Capture the cell that displays the provided text and extract its (X, Y) central coordinate. 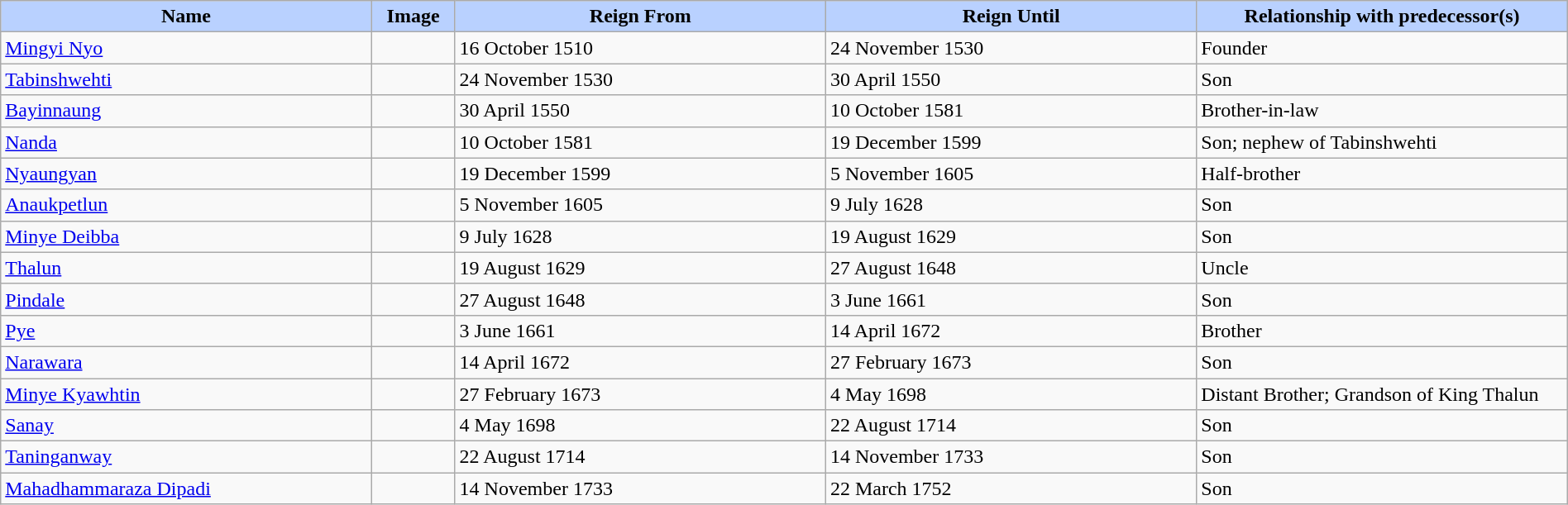
Name (186, 17)
Brother-in-law (1382, 111)
Half-brother (1382, 174)
Uncle (1382, 268)
22 March 1752 (1011, 488)
Reign Until (1011, 17)
Tabinshwehti (186, 79)
Pindale (186, 299)
Son; nephew of Tabinshwehti (1382, 142)
Thalun (186, 268)
Minye Deibba (186, 236)
Image (414, 17)
Mahadhammaraza Dipadi (186, 488)
Minye Kyawhtin (186, 394)
Relationship with predecessor(s) (1382, 17)
Anaukpetlun (186, 205)
Reign From (640, 17)
Narawara (186, 362)
Sanay (186, 426)
Mingyi Nyo (186, 48)
Nanda (186, 142)
16 October 1510 (640, 48)
Brother (1382, 331)
Distant Brother; Grandson of King Thalun (1382, 394)
Founder (1382, 48)
Pye (186, 331)
Taninganway (186, 457)
Nyaungyan (186, 174)
Bayinnaung (186, 111)
